Determine the (X, Y) coordinate at the center of the cell enclosing the given text.  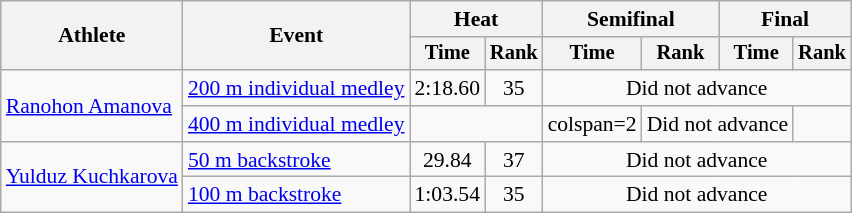
100 m backstroke (296, 195)
37 (514, 160)
2:18.60 (448, 88)
Heat (476, 19)
colspan=2 (592, 124)
Final (785, 19)
1:03.54 (448, 195)
200 m individual medley (296, 88)
Ranohon Amanova (92, 106)
50 m backstroke (296, 160)
Athlete (92, 36)
Yulduz Kuchkarova (92, 178)
Event (296, 36)
29.84 (448, 160)
Semifinal (632, 19)
400 m individual medley (296, 124)
